Return the [X, Y] coordinate for the center point of the cell that contains the specified text.  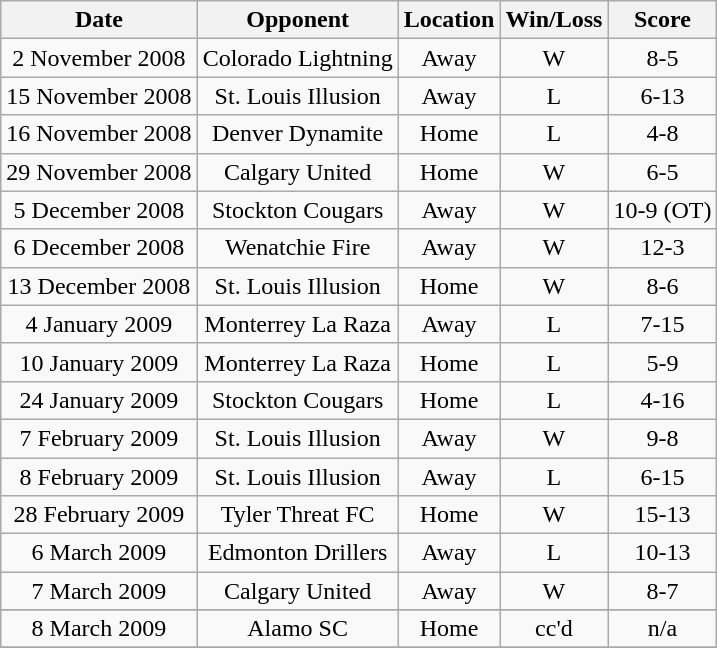
16 November 2008 [99, 134]
9-8 [662, 438]
2 November 2008 [99, 58]
Location [449, 20]
8-6 [662, 286]
8 February 2009 [99, 477]
7-15 [662, 324]
Denver Dynamite [298, 134]
8-5 [662, 58]
Wenatchie Fire [298, 248]
13 December 2008 [99, 286]
Date [99, 20]
6-5 [662, 172]
7 March 2009 [99, 591]
24 January 2009 [99, 400]
n/a [662, 629]
10-13 [662, 553]
8 March 2009 [99, 629]
4-16 [662, 400]
6 March 2009 [99, 553]
Edmonton Drillers [298, 553]
Colorado Lightning [298, 58]
6 December 2008 [99, 248]
cc'd [554, 629]
Score [662, 20]
Alamo SC [298, 629]
5-9 [662, 362]
4 January 2009 [99, 324]
10 January 2009 [99, 362]
Win/Loss [554, 20]
5 December 2008 [99, 210]
7 February 2009 [99, 438]
4-8 [662, 134]
8-7 [662, 591]
29 November 2008 [99, 172]
28 February 2009 [99, 515]
Tyler Threat FC [298, 515]
6-15 [662, 477]
12-3 [662, 248]
15-13 [662, 515]
Opponent [298, 20]
15 November 2008 [99, 96]
6-13 [662, 96]
10-9 (OT) [662, 210]
